Identify which cell holds the provided text, then report its (X, Y) central coordinate. 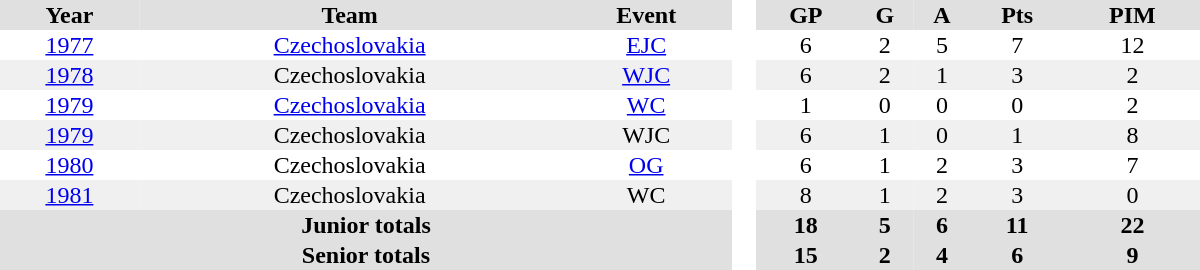
9 (1132, 255)
Senior totals (366, 255)
G (884, 15)
12 (1132, 45)
GP (806, 15)
Pts (1018, 15)
18 (806, 225)
4 (942, 255)
11 (1018, 225)
OG (646, 165)
EJC (646, 45)
15 (806, 255)
Team (350, 15)
A (942, 15)
22 (1132, 225)
1981 (70, 195)
Junior totals (366, 225)
Event (646, 15)
PIM (1132, 15)
1980 (70, 165)
Year (70, 15)
1978 (70, 75)
1977 (70, 45)
